Return the [x, y] coordinate for the center point of the cell that contains the specified text.  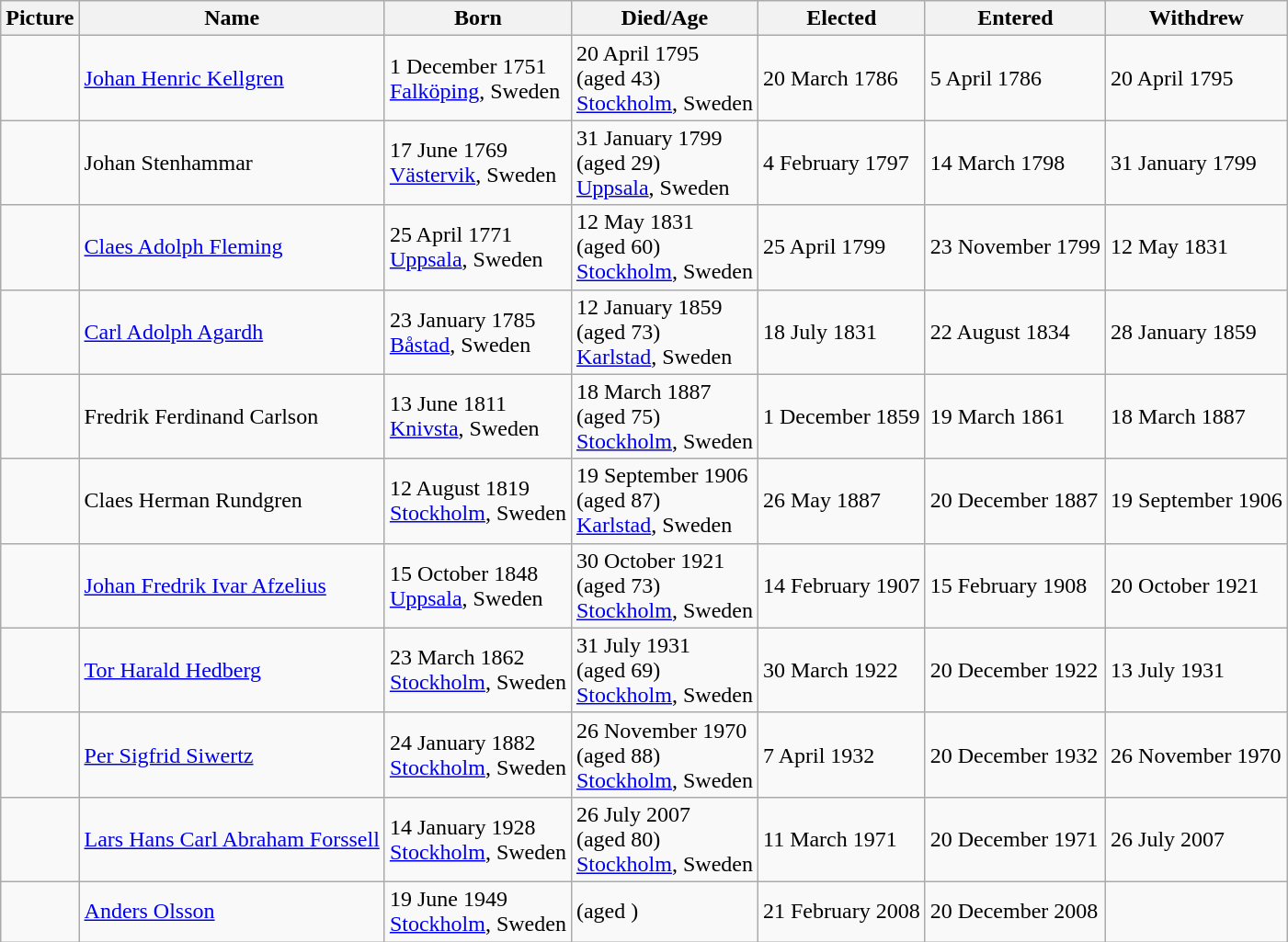
1 December 1751 Falköping, Sweden [478, 78]
Claes Herman Rundgren [232, 501]
Born [478, 18]
17 June 1769 Västervik, Sweden [478, 163]
Anders Olsson [232, 912]
13 June 1811 Knivsta, Sweden [478, 416]
7 April 1932 [841, 755]
Carl Adolph Agardh [232, 332]
26 July 2007 (aged 80) Stockholm, Sweden [664, 839]
31 January 1799 [1197, 163]
Per Sigfrid Siwertz [232, 755]
26 November 1970 [1197, 755]
30 March 1922 [841, 670]
20 December 1922 [1015, 670]
20 April 1795 [1197, 78]
22 August 1834 [1015, 332]
12 January 1859 (aged 73) Karlstad, Sweden [664, 332]
31 January 1799 (aged 29) Uppsala, Sweden [664, 163]
13 July 1931 [1197, 670]
Johan Henric Kellgren [232, 78]
25 April 1771 Uppsala, Sweden [478, 247]
20 March 1786 [841, 78]
23 November 1799 [1015, 247]
20 December 2008 [1015, 912]
28 January 1859 [1197, 332]
26 July 2007 [1197, 839]
11 March 1971 [841, 839]
18 July 1831 [841, 332]
30 October 1921 (aged 73) Stockholm, Sweden [664, 585]
14 March 1798 [1015, 163]
Tor Harald Hedberg [232, 670]
18 March 1887 [1197, 416]
5 April 1786 [1015, 78]
4 February 1797 [841, 163]
14 January 1928 Stockholm, Sweden [478, 839]
Lars Hans Carl Abraham Forssell [232, 839]
Entered [1015, 18]
18 March 1887 (aged 75) Stockholm, Sweden [664, 416]
Johan Fredrik Ivar Afzelius [232, 585]
14 February 1907 [841, 585]
19 September 1906 (aged 87) Karlstad, Sweden [664, 501]
Withdrew [1197, 18]
24 January 1882 Stockholm, Sweden [478, 755]
Picture [40, 18]
Fredrik Ferdinand Carlson [232, 416]
12 May 1831 (aged 60) Stockholm, Sweden [664, 247]
Name [232, 18]
26 May 1887 [841, 501]
20 December 1932 [1015, 755]
Died/Age [664, 18]
Johan Stenhammar [232, 163]
20 October 1921 [1197, 585]
25 April 1799 [841, 247]
12 August 1819 Stockholm, Sweden [478, 501]
23 March 1862 Stockholm, Sweden [478, 670]
19 September 1906 [1197, 501]
15 February 1908 [1015, 585]
19 March 1861 [1015, 416]
26 November 1970 (aged 88) Stockholm, Sweden [664, 755]
Claes Adolph Fleming [232, 247]
23 January 1785 Båstad, Sweden [478, 332]
Elected [841, 18]
12 May 1831 [1197, 247]
1 December 1859 [841, 416]
20 December 1971 [1015, 839]
(aged ) [664, 912]
31 July 1931 (aged 69) Stockholm, Sweden [664, 670]
20 December 1887 [1015, 501]
20 April 1795 (aged 43) Stockholm, Sweden [664, 78]
21 February 2008 [841, 912]
15 October 1848 Uppsala, Sweden [478, 585]
19 June 1949 Stockholm, Sweden [478, 912]
